For the text-containing cell, return its midpoint in [x, y] coordinate format. 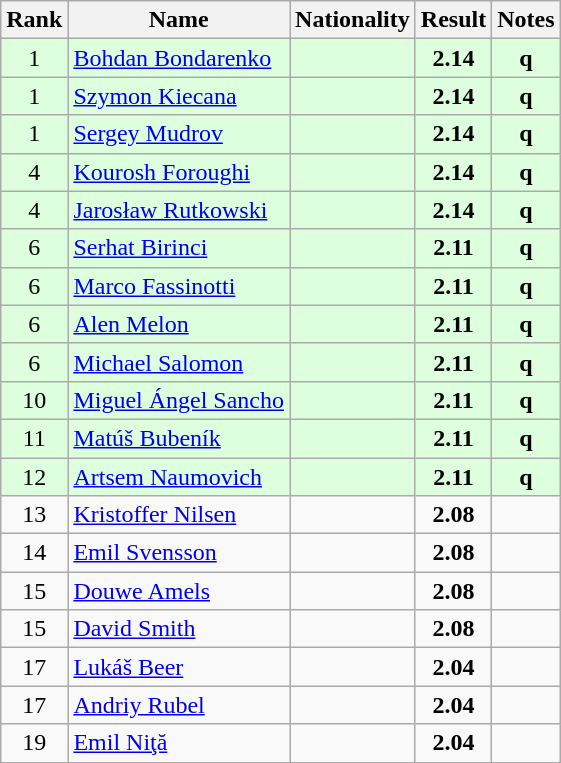
13 [34, 515]
Rank [34, 20]
19 [34, 743]
Szymon Kiecana [179, 96]
Michael Salomon [179, 362]
Kristoffer Nilsen [179, 515]
Serhat Birinci [179, 248]
Alen Melon [179, 324]
Notes [526, 20]
David Smith [179, 629]
Artsem Naumovich [179, 477]
Matúš Bubeník [179, 438]
Sergey Mudrov [179, 134]
Name [179, 20]
Nationality [353, 20]
14 [34, 553]
Miguel Ángel Sancho [179, 400]
Emil Niţă [179, 743]
Marco Fassinotti [179, 286]
Lukáš Beer [179, 667]
Andriy Rubel [179, 705]
Douwe Amels [179, 591]
Jarosław Rutkowski [179, 210]
Emil Svensson [179, 553]
10 [34, 400]
11 [34, 438]
12 [34, 477]
Result [453, 20]
Bohdan Bondarenko [179, 58]
Kourosh Foroughi [179, 172]
